Identify which cell holds the provided text, then report its [X, Y] central coordinate. 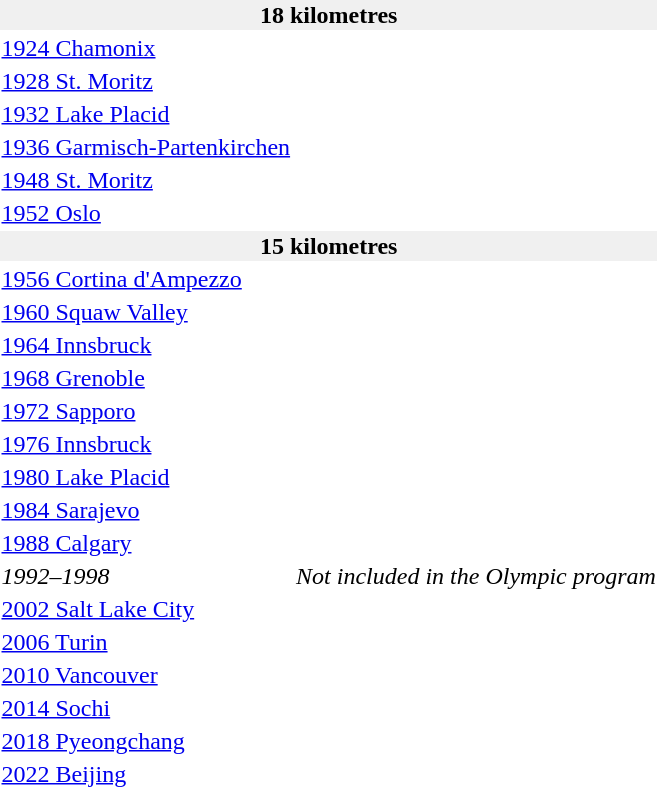
2018 Pyeongchang [146, 741]
1980 Lake Placid [146, 477]
18 kilometres [328, 15]
1984 Sarajevo [146, 510]
2010 Vancouver [146, 675]
1988 Calgary [146, 543]
1936 Garmisch-Partenkirchen [146, 147]
1972 Sapporo [146, 411]
15 kilometres [328, 246]
1948 St. Moritz [146, 180]
1964 Innsbruck [146, 345]
1928 St. Moritz [146, 81]
2006 Turin [146, 642]
1932 Lake Placid [146, 114]
1992–1998 [146, 576]
1956 Cortina d'Ampezzo [146, 279]
1924 Chamonix [146, 48]
1960 Squaw Valley [146, 312]
2014 Sochi [146, 708]
1976 Innsbruck [146, 444]
1952 Oslo [146, 213]
2002 Salt Lake City [146, 609]
1968 Grenoble [146, 378]
